Return the [X, Y] coordinate for the center point of the cell that contains the specified text.  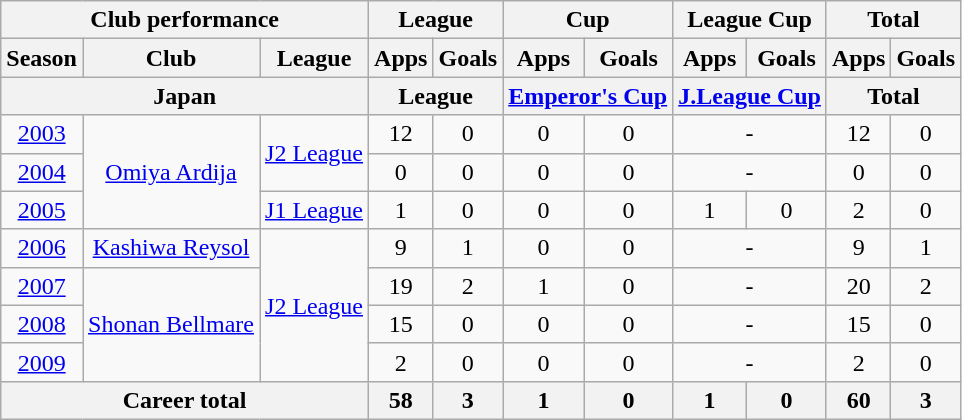
Season [42, 58]
Career total [185, 400]
Emperor's Cup [588, 96]
2005 [42, 210]
2006 [42, 248]
2003 [42, 134]
Club [170, 58]
J.League Cup [750, 96]
Japan [185, 96]
Club performance [185, 20]
2004 [42, 172]
2007 [42, 286]
2008 [42, 324]
2009 [42, 362]
Shonan Bellmare [170, 324]
Omiya Ardija [170, 172]
League Cup [750, 20]
20 [858, 286]
J1 League [314, 210]
58 [401, 400]
Cup [588, 20]
60 [858, 400]
19 [401, 286]
Kashiwa Reysol [170, 248]
